Search for the cell housing the specified text and yield its (X, Y) center coordinate. 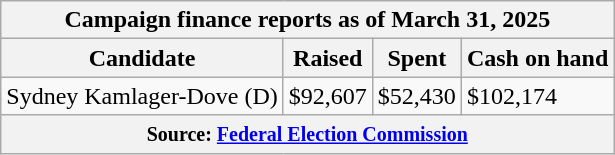
Source: Federal Election Commission (308, 134)
Spent (416, 58)
$92,607 (328, 96)
Campaign finance reports as of March 31, 2025 (308, 20)
Raised (328, 58)
Cash on hand (537, 58)
$102,174 (537, 96)
Candidate (142, 58)
$52,430 (416, 96)
Sydney Kamlager-Dove (D) (142, 96)
